Return the [x, y] coordinate for the center point of the cell that contains the specified text.  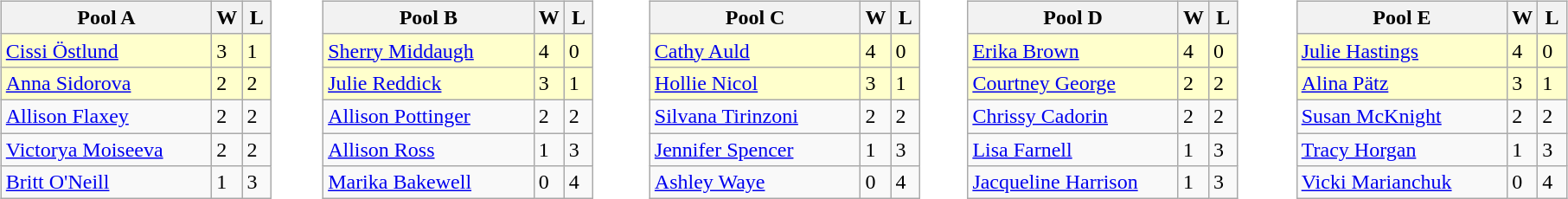
Erika Brown [1073, 50]
Victorya Moiseeva [106, 150]
Jennifer Spencer [755, 150]
Tracy Horgan [1402, 150]
Susan McKnight [1402, 116]
Chrissy Cadorin [1073, 116]
Pool C [755, 17]
Alina Pätz [1402, 83]
Hollie Nicol [755, 83]
Allison Ross [429, 150]
Cathy Auld [755, 50]
Ashley Waye [755, 183]
Jacqueline Harrison [1073, 183]
Allison Flaxey [106, 116]
Pool B [429, 17]
Sherry Middaugh [429, 50]
Courtney George [1073, 83]
Anna Sidorova [106, 83]
Lisa Farnell [1073, 150]
Silvana Tirinzoni [755, 116]
Britt O'Neill [106, 183]
Pool D [1073, 17]
Pool E [1402, 17]
Allison Pottinger [429, 116]
Marika Bakewell [429, 183]
Vicki Marianchuk [1402, 183]
Cissi Östlund [106, 50]
Pool A [106, 17]
Julie Reddick [429, 83]
Julie Hastings [1402, 50]
